Detect which cell encompasses the target text, then output its [x, y] center coordinate. 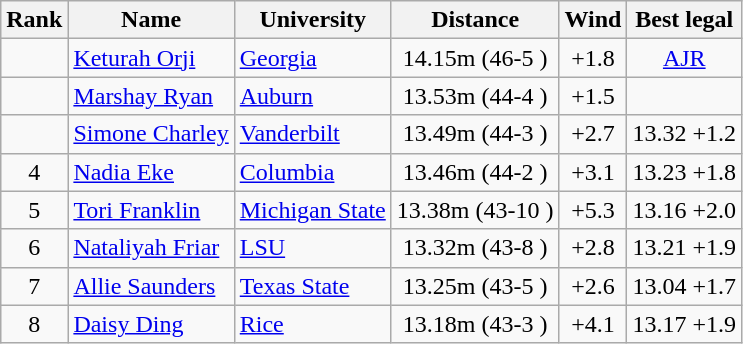
13.16 +2.0 [684, 210]
Georgia [312, 58]
13.23 +1.8 [684, 172]
Columbia [312, 172]
Daisy Ding [151, 324]
+2.7 [593, 134]
Nadia Eke [151, 172]
Rank [34, 20]
8 [34, 324]
Allie Saunders [151, 286]
5 [34, 210]
Name [151, 20]
Marshay Ryan [151, 96]
+4.1 [593, 324]
University [312, 20]
+2.8 [593, 248]
13.25m (43-5 ) [475, 286]
13.53m (44-4 ) [475, 96]
Wind [593, 20]
Best legal [684, 20]
+5.3 [593, 210]
13.49m (44-3 ) [475, 134]
LSU [312, 248]
13.32 +1.2 [684, 134]
Simone Charley [151, 134]
AJR [684, 58]
+1.8 [593, 58]
4 [34, 172]
Nataliyah Friar [151, 248]
7 [34, 286]
Michigan State [312, 210]
+1.5 [593, 96]
Tori Franklin [151, 210]
Distance [475, 20]
+2.6 [593, 286]
13.17 +1.9 [684, 324]
13.18m (43-3 ) [475, 324]
Auburn [312, 96]
13.21 +1.9 [684, 248]
14.15m (46-5 ) [475, 58]
Texas State [312, 286]
Vanderbilt [312, 134]
13.38m (43-10 ) [475, 210]
Keturah Orji [151, 58]
Rice [312, 324]
13.32m (43-8 ) [475, 248]
6 [34, 248]
13.46m (44-2 ) [475, 172]
+3.1 [593, 172]
13.04 +1.7 [684, 286]
